Pinpoint the cell where the given text exists, returning its [x, y] midpoint coordinate. 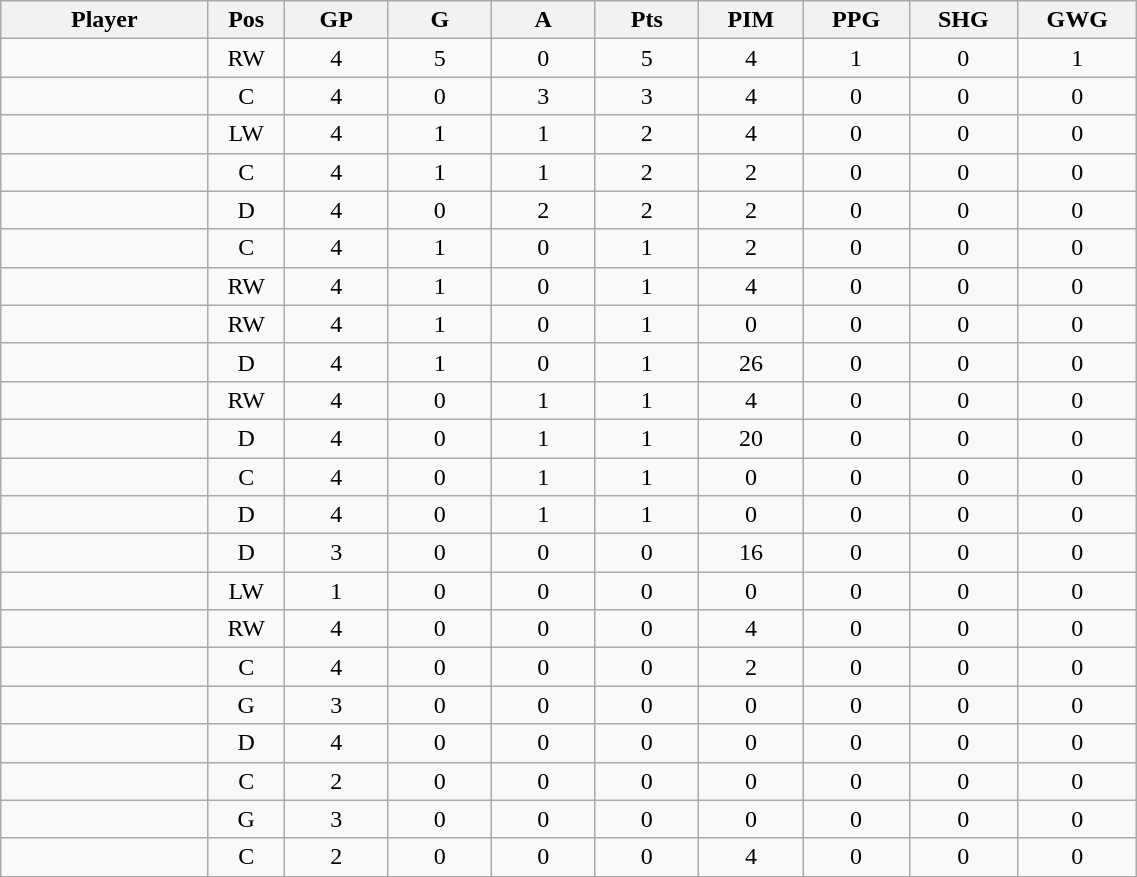
Pts [647, 20]
Pos [246, 20]
26 [752, 362]
GP [336, 20]
Player [104, 20]
PIM [752, 20]
20 [752, 438]
SHG [964, 20]
16 [752, 553]
GWG [1078, 20]
A [544, 20]
PPG [856, 20]
